Pinpoint the cell where the given text exists, returning its (x, y) midpoint coordinate. 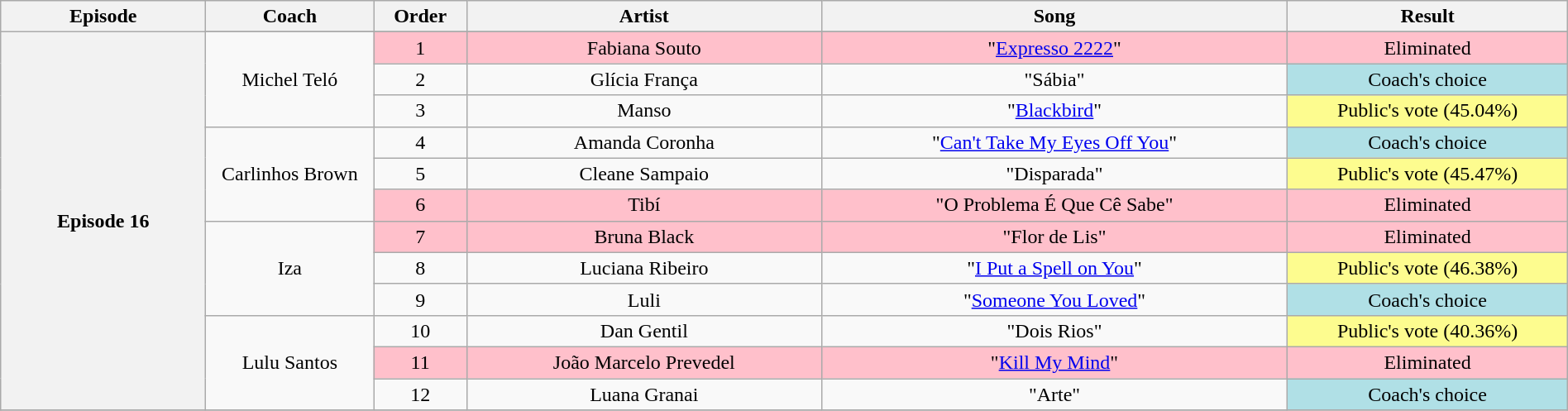
Cleane Sampaio (645, 174)
4 (420, 142)
Luli (645, 299)
"Can't Take My Eyes Off You" (1054, 142)
Episode (103, 17)
"Someone You Loved" (1054, 299)
Episode 16 (103, 222)
7 (420, 237)
Tibí (645, 205)
Luciana Ribeiro (645, 268)
Order (420, 17)
Bruna Black (645, 237)
9 (420, 299)
3 (420, 111)
Public's vote (40.36%) (1427, 331)
10 (420, 331)
Lulu Santos (289, 362)
João Marcelo Prevedel (645, 362)
"Flor de Lis" (1054, 237)
Public's vote (46.38%) (1427, 268)
Michel Teló (289, 79)
Public's vote (45.04%) (1427, 111)
Carlinhos Brown (289, 174)
Artist (645, 17)
Dan Gentil (645, 331)
Song (1054, 17)
8 (420, 268)
Luana Granai (645, 394)
"Kill My Mind" (1054, 362)
Iza (289, 268)
5 (420, 174)
"Blackbird" (1054, 111)
Glícia França (645, 79)
"Arte" (1054, 394)
Amanda Coronha (645, 142)
"Dois Rios" (1054, 331)
"Expresso 2222" (1054, 48)
Manso (645, 111)
2 (420, 79)
11 (420, 362)
"I Put a Spell on You" (1054, 268)
Coach (289, 17)
1 (420, 48)
"O Problema É Que Cê Sabe" (1054, 205)
Fabiana Souto (645, 48)
"Sábia" (1054, 79)
12 (420, 394)
Result (1427, 17)
Public's vote (45.47%) (1427, 174)
6 (420, 205)
"Disparada" (1054, 174)
